Capture the cell that displays the provided text and extract its [x, y] central coordinate. 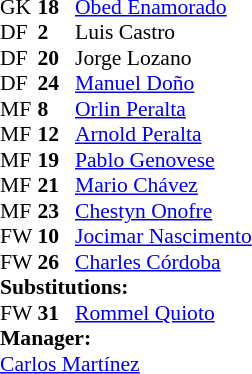
19 [57, 160]
24 [57, 83]
31 [57, 313]
Pablo Genovese [164, 160]
Substitutions: [126, 287]
21 [57, 185]
Jorge Lozano [164, 58]
10 [57, 237]
23 [57, 211]
Jocimar Nascimento [164, 237]
Luis Castro [164, 33]
2 [57, 33]
Arnold Peralta [164, 135]
Charles Córdoba [164, 262]
26 [57, 262]
Mario Chávez [164, 185]
20 [57, 58]
Manuel Doño [164, 83]
12 [57, 135]
Manager: [126, 339]
Chestyn Onofre [164, 211]
8 [57, 109]
Rommel Quioto [164, 313]
Orlin Peralta [164, 109]
